Scan for the cell matching the given text and deliver its [x, y] coordinate at center. 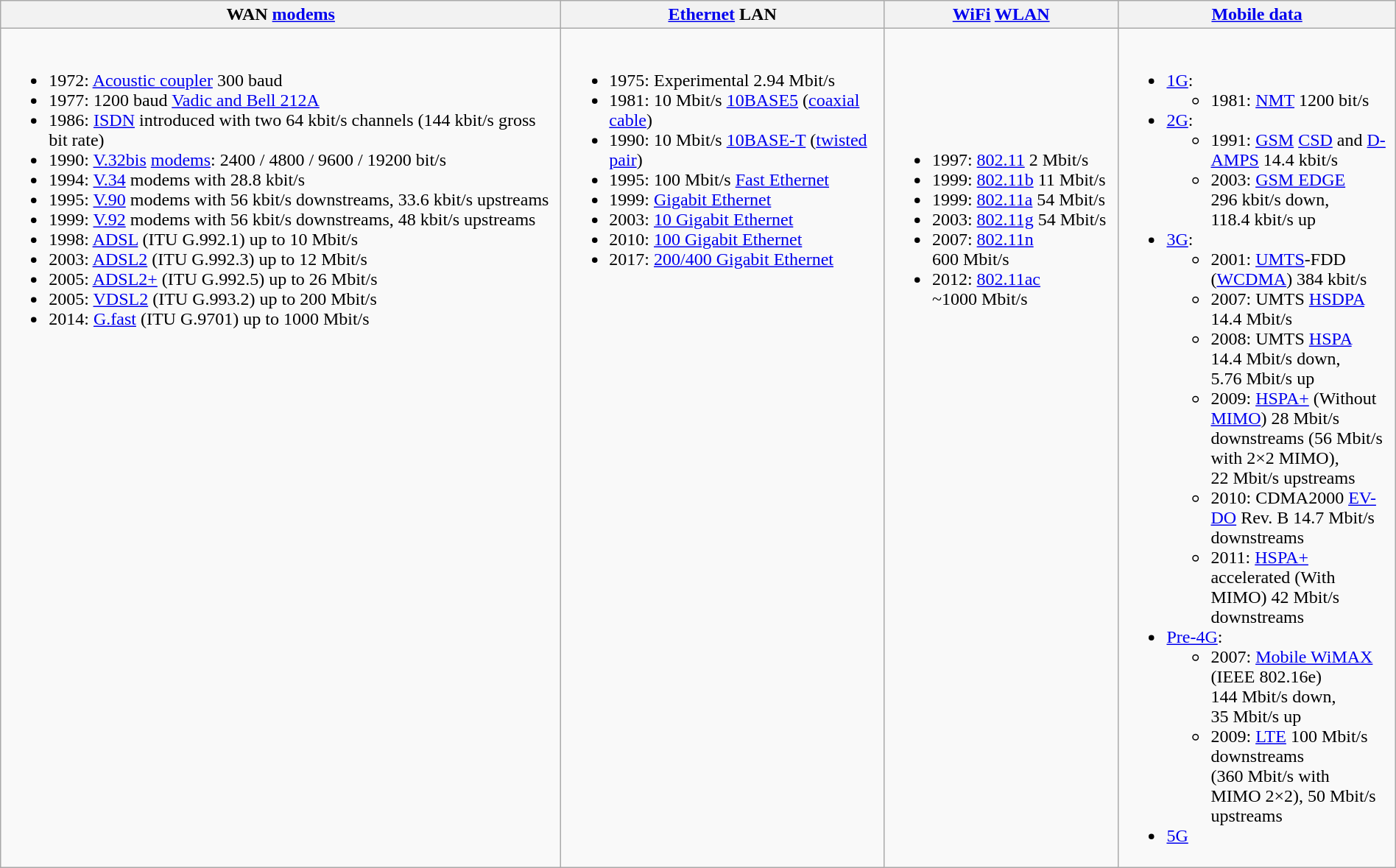
WiFi WLAN [1001, 15]
Mobile data [1257, 15]
1997: 802.11 2 Mbit/s1999: 802.11b 11 Mbit/s1999: 802.11a 54 Mbit/s2003: 802.11g 54 Mbit/s2007: 802.11n 600 Mbit/s2012: 802.11ac ~1000 Mbit/s [1001, 448]
Ethernet LAN [723, 15]
WAN modems [281, 15]
